From the cell containing the given text, extract its center point as (x, y) coordinate. 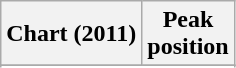
Chart (2011) (72, 34)
Peakposition (188, 34)
